Determine the (X, Y) coordinate at the center of the cell enclosing the given text.  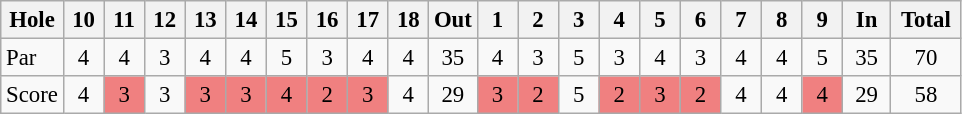
Score (32, 95)
11 (124, 20)
10 (84, 20)
13 (206, 20)
9 (822, 20)
Par (32, 58)
17 (368, 20)
7 (742, 20)
Hole (32, 20)
18 (408, 20)
15 (286, 20)
12 (164, 20)
6 (700, 20)
58 (926, 95)
70 (926, 58)
16 (328, 20)
Total (926, 20)
14 (246, 20)
Out (454, 20)
In (867, 20)
8 (782, 20)
1 (498, 20)
